Return [X, Y] of the center of cell containing provided text 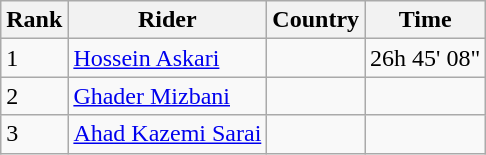
Country [316, 20]
Ahad Kazemi Sarai [168, 134]
Rider [168, 20]
1 [34, 58]
Hossein Askari [168, 58]
Time [426, 20]
3 [34, 134]
26h 45' 08" [426, 58]
2 [34, 96]
Ghader Mizbani [168, 96]
Rank [34, 20]
